From the cell containing the given text, extract its center point as [x, y] coordinate. 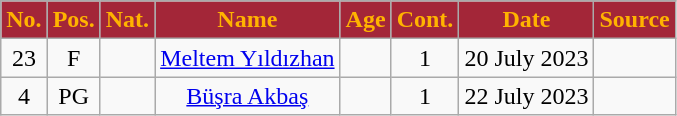
F [74, 58]
Cont. [425, 20]
Date [526, 20]
22 July 2023 [526, 96]
Age [366, 20]
Pos. [74, 20]
No. [24, 20]
PG [74, 96]
Source [634, 20]
23 [24, 58]
Name [248, 20]
Meltem Yıldızhan [248, 58]
4 [24, 96]
20 July 2023 [526, 58]
Nat. [127, 20]
Büşra Akbaş [248, 96]
